Return the [x, y] coordinate for the center point of the cell that contains the specified text.  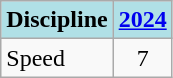
Discipline [57, 20]
7 [142, 58]
2024 [142, 20]
Speed [57, 58]
